Search for the cell housing the specified text and yield its [x, y] center coordinate. 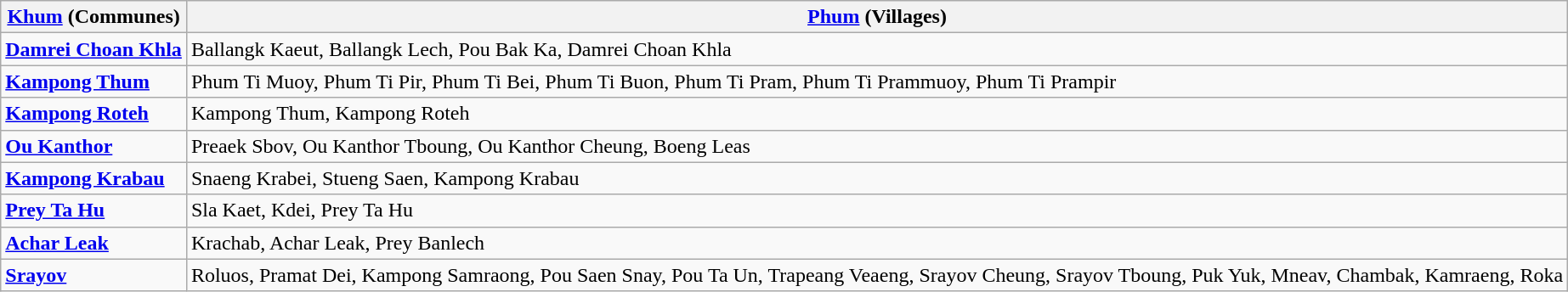
Prey Ta Hu [93, 211]
Phum Ti Muoy, Phum Ti Pir, Phum Ti Bei, Phum Ti Buon, Phum Ti Pram, Phum Ti Prammuoy, Phum Ti Prampir [877, 81]
Ballangk Kaeut, Ballangk Lech, Pou Bak Ka, Damrei Choan Khla [877, 49]
Sla Kaet, Kdei, Prey Ta Hu [877, 211]
Kampong Roteh [93, 114]
Snaeng Krabei, Stueng Saen, Kampong Krabau [877, 178]
Achar Leak [93, 243]
Khum (Communes) [93, 17]
Ou Kanthor [93, 146]
Kampong Thum [93, 81]
Krachab, Achar Leak, Prey Banlech [877, 243]
Srayov [93, 275]
Damrei Choan Khla [93, 49]
Phum (Villages) [877, 17]
Kampong Krabau [93, 178]
Kampong Thum, Kampong Roteh [877, 114]
Preaek Sbov, Ou Kanthor Tboung, Ou Kanthor Cheung, Boeng Leas [877, 146]
